Output the (x, y) coordinate of the center of the cell containing the given text.  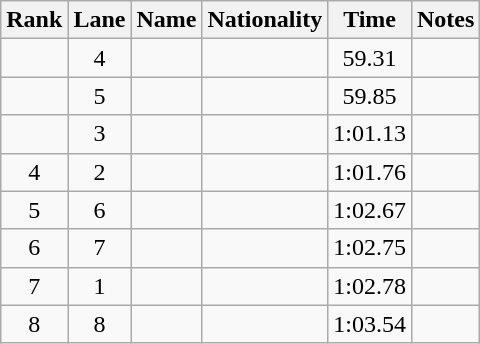
Name (166, 20)
59.31 (370, 58)
59.85 (370, 96)
1:03.54 (370, 324)
Time (370, 20)
1:02.75 (370, 248)
Rank (34, 20)
1:02.78 (370, 286)
1:01.13 (370, 134)
Lane (100, 20)
2 (100, 172)
Notes (445, 20)
1:02.67 (370, 210)
Nationality (265, 20)
3 (100, 134)
1:01.76 (370, 172)
1 (100, 286)
